Output the [x, y] coordinate of the center of the cell containing the given text.  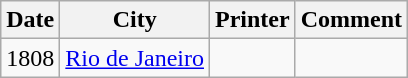
Date [30, 20]
1808 [30, 58]
City [135, 20]
Comment [351, 20]
Printer [253, 20]
Rio de Janeiro [135, 58]
